Scan for the cell matching the given text and deliver its (x, y) coordinate at center. 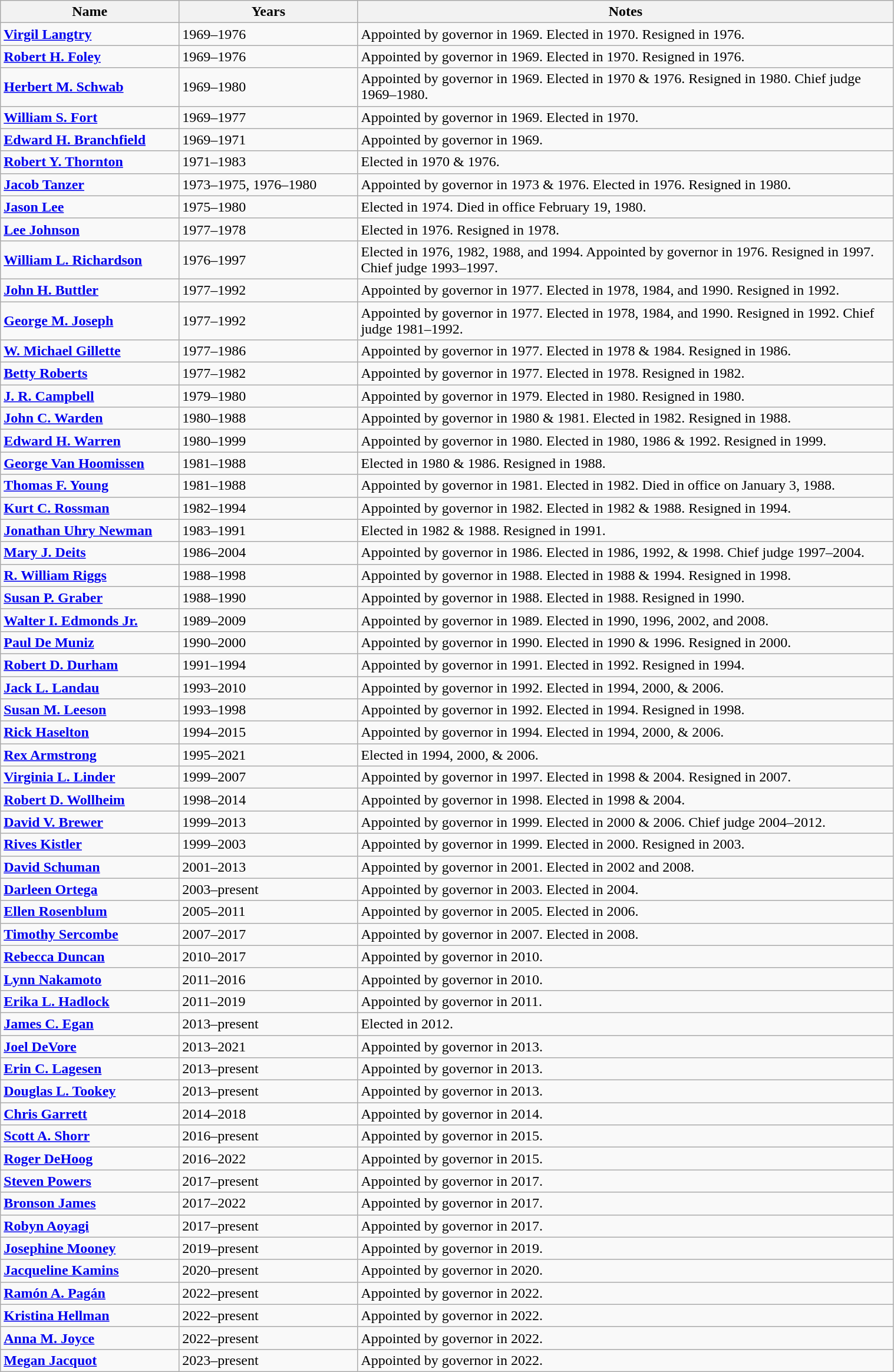
Appointed by governor in 1982. Elected in 1982 & 1988. Resigned in 1994. (626, 508)
Rebecca Duncan (90, 957)
Darleen Ortega (90, 889)
Kristina Hellman (90, 1315)
2010–2017 (269, 957)
Robert D. Durham (90, 665)
Appointed by governor in 1980. Elected in 1980, 1986 & 1992. Resigned in 1999. (626, 441)
2003–present (269, 889)
Edward H. Branchfield (90, 140)
Appointed by governor in 1989. Elected in 1990, 1996, 2002, and 2008. (626, 620)
Appointed by governor in 1992. Elected in 1994, 2000, & 2006. (626, 688)
Appointed by governor in 1977. Elected in 1978. Resigned in 1982. (626, 374)
John C. Warden (90, 418)
1979–1980 (269, 396)
Appointed by governor in 1994. Elected in 1994, 2000, & 2006. (626, 733)
1993–1998 (269, 710)
Appointed by governor in 1973 & 1976. Elected in 1976. Resigned in 1980. (626, 184)
Jacqueline Kamins (90, 1271)
Appointed by governor in 1999. Elected in 2000 & 2006. Chief judge 2004–2012. (626, 822)
Appointed by governor in 2011. (626, 1001)
Josephine Mooney (90, 1248)
Erika L. Hadlock (90, 1001)
Appointed by governor in 2019. (626, 1248)
Appointed by governor in 1990. Elected in 1990 & 1996. Resigned in 2000. (626, 642)
Appointed by governor in 1999. Elected in 2000. Resigned in 2003. (626, 845)
1999–2003 (269, 845)
Jason Lee (90, 207)
Appointed by governor in 2001. Elected in 2002 and 2008. (626, 867)
Appointed by governor in 1977. Elected in 1978, 1984, and 1990. Resigned in 1992. (626, 290)
Appointed by governor in 1979. Elected in 1980. Resigned in 1980. (626, 396)
1989–2009 (269, 620)
Walter I. Edmonds Jr. (90, 620)
1977–1986 (269, 351)
1988–1998 (269, 575)
J. R. Campbell (90, 396)
Appointed by governor in 2014. (626, 1114)
Appointed by governor in 1977. Elected in 1978, 1984, and 1990. Resigned in 1992. Chief judge 1981–1992. (626, 321)
Name (90, 12)
Appointed by governor in 1991. Elected in 1992. Resigned in 1994. (626, 665)
2023–present (269, 1360)
Rick Haselton (90, 733)
Jacob Tanzer (90, 184)
Appointed by governor in 1997. Elected in 1998 & 2004. Resigned in 2007. (626, 777)
Rives Kistler (90, 845)
Mary J. Deits (90, 553)
1995–2021 (269, 755)
Elected in 1980 & 1986. Resigned in 1988. (626, 463)
James C. Egan (90, 1024)
R. William Riggs (90, 575)
1980–1988 (269, 418)
David V. Brewer (90, 822)
Robert D. Wollheim (90, 800)
1971–1983 (269, 162)
Anna M. Joyce (90, 1338)
Megan Jacquot (90, 1360)
Elected in 1994, 2000, & 2006. (626, 755)
Susan P. Graber (90, 598)
Thomas F. Young (90, 486)
Robert H. Foley (90, 57)
Scott A. Shorr (90, 1136)
1969–1977 (269, 117)
1973–1975, 1976–1980 (269, 184)
1980–1999 (269, 441)
1990–2000 (269, 642)
1969–1971 (269, 140)
Timothy Sercombe (90, 934)
Appointed by governor in 1980 & 1981. Elected in 1982. Resigned in 1988. (626, 418)
Elected in 1976. Resigned in 1978. (626, 229)
Appointed by governor in 1969. (626, 140)
George M. Joseph (90, 321)
Appointed by governor in 2007. Elected in 2008. (626, 934)
Lynn Nakamoto (90, 979)
Appointed by governor in 2003. Elected in 2004. (626, 889)
Appointed by governor in 1992. Elected in 1994. Resigned in 1998. (626, 710)
William S. Fort (90, 117)
Ramón A. Pagán (90, 1293)
Elected in 1982 & 1988. Resigned in 1991. (626, 530)
Appointed by governor in 2005. Elected in 2006. (626, 912)
1994–2015 (269, 733)
Susan M. Leeson (90, 710)
Appointed by governor in 1969. Elected in 1970. (626, 117)
Elected in 2012. (626, 1024)
2011–2016 (269, 979)
Virginia L. Linder (90, 777)
Jonathan Uhry Newman (90, 530)
Jack L. Landau (90, 688)
Kurt C. Rossman (90, 508)
Bronson James (90, 1203)
Douglas L. Tookey (90, 1091)
Appointed by governor in 1969. Elected in 1970 & 1976. Resigned in 1980. Chief judge 1969–1980. (626, 87)
Virgil Langtry (90, 34)
Edward H. Warren (90, 441)
Years (269, 12)
Appointed by governor in 1986. Elected in 1986, 1992, & 1998. Chief judge 1997–2004. (626, 553)
Robert Y. Thornton (90, 162)
1991–1994 (269, 665)
Elected in 1970 & 1976. (626, 162)
1976–1997 (269, 259)
2007–2017 (269, 934)
2005–2011 (269, 912)
2019–present (269, 1248)
Paul De Muniz (90, 642)
John H. Buttler (90, 290)
Herbert M. Schwab (90, 87)
1986–2004 (269, 553)
2016–present (269, 1136)
George Van Hoomissen (90, 463)
Ellen Rosenblum (90, 912)
2016–2022 (269, 1159)
1975–1980 (269, 207)
William L. Richardson (90, 259)
W. Michael Gillette (90, 351)
1993–2010 (269, 688)
Appointed by governor in 1988. Elected in 1988 & 1994. Resigned in 1998. (626, 575)
1977–1978 (269, 229)
Appointed by governor in 1988. Elected in 1988. Resigned in 1990. (626, 598)
Appointed by governor in 2020. (626, 1271)
1969–1980 (269, 87)
1977–1982 (269, 374)
1983–1991 (269, 530)
Roger DeHoog (90, 1159)
Lee Johnson (90, 229)
Joel DeVore (90, 1046)
2011–2019 (269, 1001)
Erin C. Lagesen (90, 1069)
2013–2021 (269, 1046)
Appointed by governor in 1981. Elected in 1982. Died in office on January 3, 1988. (626, 486)
Steven Powers (90, 1181)
1982–1994 (269, 508)
Appointed by governor in 1998. Elected in 1998 & 2004. (626, 800)
1999–2013 (269, 822)
Elected in 1976, 1982, 1988, and 1994. Appointed by governor in 1976. Resigned in 1997. Chief judge 1993–1997. (626, 259)
Robyn Aoyagi (90, 1226)
2017–2022 (269, 1203)
Chris Garrett (90, 1114)
2014–2018 (269, 1114)
1988–1990 (269, 598)
1999–2007 (269, 777)
Betty Roberts (90, 374)
Rex Armstrong (90, 755)
Appointed by governor in 1977. Elected in 1978 & 1984. Resigned in 1986. (626, 351)
2020–present (269, 1271)
1998–2014 (269, 800)
Notes (626, 12)
Elected in 1974. Died in office February 19, 1980. (626, 207)
2001–2013 (269, 867)
David Schuman (90, 867)
